From the cell containing the given text, extract its center point as (X, Y) coordinate. 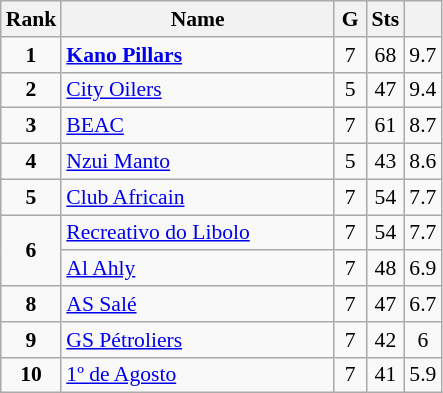
8.6 (422, 162)
Kano Pillars (198, 55)
8 (32, 304)
43 (386, 162)
41 (386, 375)
BEAC (198, 126)
2 (32, 90)
3 (32, 126)
Recreativo do Libolo (198, 233)
42 (386, 340)
Rank (32, 19)
1 (32, 55)
8.7 (422, 126)
48 (386, 269)
61 (386, 126)
9.4 (422, 90)
Al Ahly (198, 269)
10 (32, 375)
GS Pétroliers (198, 340)
Name (198, 19)
City Oilers (198, 90)
9.7 (422, 55)
Sts (386, 19)
68 (386, 55)
G (350, 19)
Club Africain (198, 197)
6.9 (422, 269)
9 (32, 340)
4 (32, 162)
5.9 (422, 375)
Nzui Manto (198, 162)
6.7 (422, 304)
1º de Agosto (198, 375)
AS Salé (198, 304)
